From the cell containing the given text, extract its center point as (X, Y) coordinate. 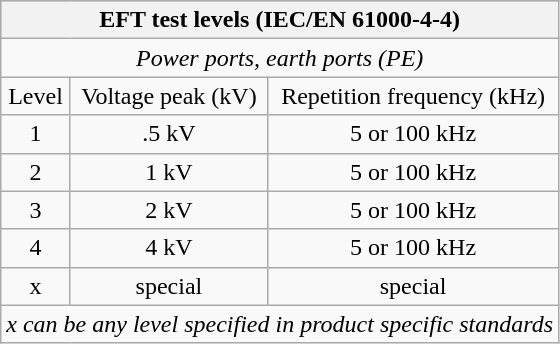
x (36, 286)
1 (36, 134)
1 kV (168, 172)
3 (36, 210)
Voltage peak (kV) (168, 96)
4 (36, 248)
2 kV (168, 210)
Power ports, earth ports (PE) (280, 58)
4 kV (168, 248)
Repetition frequency (kHz) (414, 96)
2 (36, 172)
x can be any level specified in product specific standards (280, 324)
EFT test levels (IEC/EN 61000-4-4) (280, 20)
.5 kV (168, 134)
Level (36, 96)
